Scan for the cell matching the given text and deliver its (X, Y) coordinate at center. 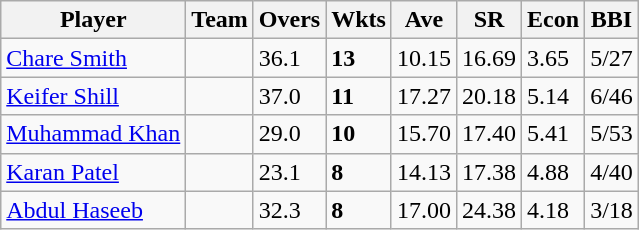
17.38 (488, 172)
SR (488, 20)
Keifer Shill (94, 96)
16.69 (488, 58)
15.70 (424, 134)
6/46 (612, 96)
Karan Patel (94, 172)
11 (359, 96)
Team (220, 20)
10 (359, 134)
Wkts (359, 20)
32.3 (289, 210)
Overs (289, 20)
5.41 (554, 134)
17.27 (424, 96)
Muhammad Khan (94, 134)
3.65 (554, 58)
Player (94, 20)
20.18 (488, 96)
Abdul Haseeb (94, 210)
14.13 (424, 172)
4.88 (554, 172)
10.15 (424, 58)
5.14 (554, 96)
5/27 (612, 58)
17.40 (488, 134)
Chare Smith (94, 58)
36.1 (289, 58)
37.0 (289, 96)
5/53 (612, 134)
4/40 (612, 172)
BBI (612, 20)
3/18 (612, 210)
4.18 (554, 210)
24.38 (488, 210)
29.0 (289, 134)
23.1 (289, 172)
Ave (424, 20)
17.00 (424, 210)
13 (359, 58)
Econ (554, 20)
